Find where the given text appears and provide that cell's center as (X, Y) coordinate. 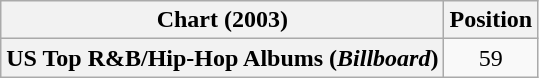
US Top R&B/Hip-Hop Albums (Billboard) (222, 58)
59 (491, 58)
Chart (2003) (222, 20)
Position (491, 20)
